Find where the given text appears and provide that cell's center as [x, y] coordinate. 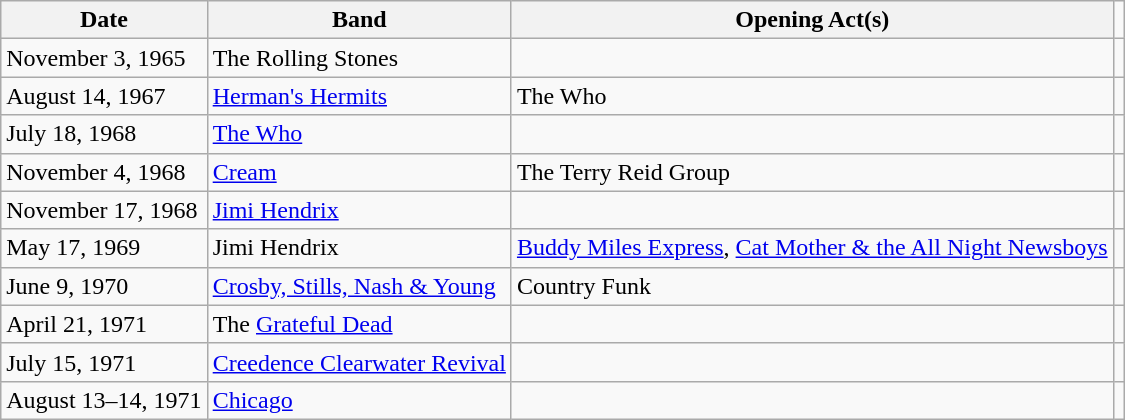
Buddy Miles Express, Cat Mother & the All Night Newsboys [812, 248]
Herman's Hermits [359, 96]
November 4, 1968 [104, 172]
August 14, 1967 [104, 96]
Chicago [359, 400]
July 15, 1971 [104, 362]
Date [104, 20]
Opening Act(s) [812, 20]
November 17, 1968 [104, 210]
Country Funk [812, 286]
Band [359, 20]
The Grateful Dead [359, 324]
The Rolling Stones [359, 58]
Creedence Clearwater Revival [359, 362]
August 13–14, 1971 [104, 400]
Crosby, Stills, Nash & Young [359, 286]
April 21, 1971 [104, 324]
Cream [359, 172]
The Terry Reid Group [812, 172]
July 18, 1968 [104, 134]
June 9, 1970 [104, 286]
November 3, 1965 [104, 58]
May 17, 1969 [104, 248]
